Identify which cell holds the provided text, then report its [X, Y] central coordinate. 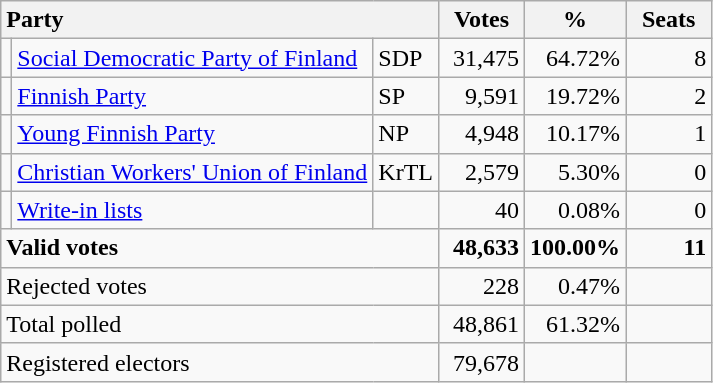
Party [220, 20]
61.32% [576, 324]
Christian Workers' Union of Finland [192, 172]
NP [406, 134]
9,591 [482, 96]
10.17% [576, 134]
11 [669, 248]
2 [669, 96]
48,633 [482, 248]
19.72% [576, 96]
4,948 [482, 134]
64.72% [576, 58]
% [576, 20]
79,678 [482, 362]
31,475 [482, 58]
KrTL [406, 172]
100.00% [576, 248]
Seats [669, 20]
Votes [482, 20]
228 [482, 286]
SP [406, 96]
SDP [406, 58]
Young Finnish Party [192, 134]
Total polled [220, 324]
Write-in lists [192, 210]
Social Democratic Party of Finland [192, 58]
Finnish Party [192, 96]
1 [669, 134]
48,861 [482, 324]
0.08% [576, 210]
5.30% [576, 172]
2,579 [482, 172]
Valid votes [220, 248]
0.47% [576, 286]
40 [482, 210]
8 [669, 58]
Rejected votes [220, 286]
Registered electors [220, 362]
